From the cell containing the given text, extract its center point as (x, y) coordinate. 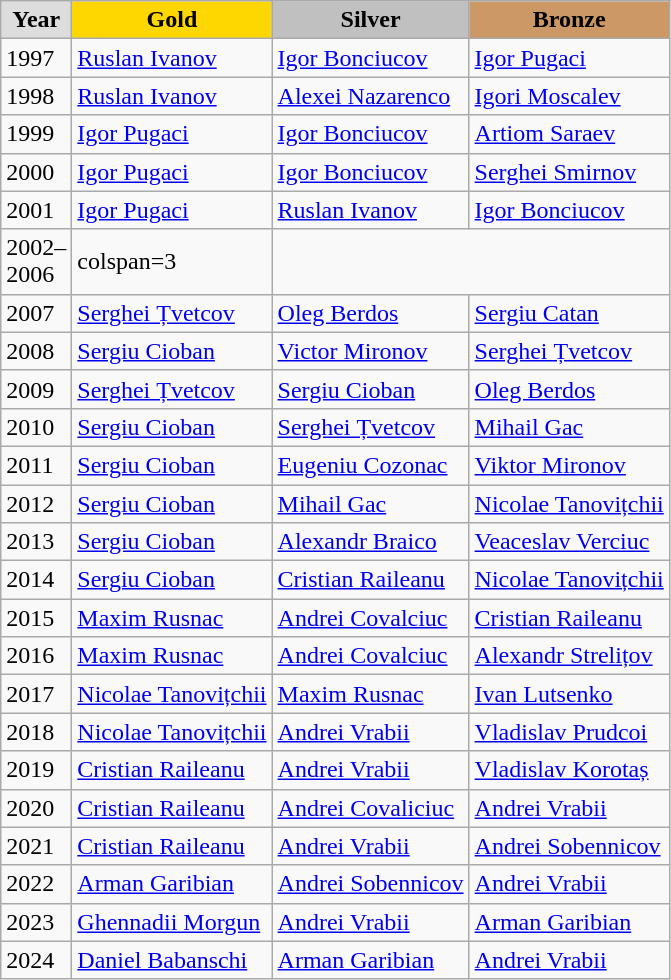
2001 (36, 210)
2002–2006 (36, 262)
Alexandr Strelițov (569, 656)
2017 (36, 694)
Viktor Mironov (569, 465)
Vladislav Korotaș (569, 770)
2021 (36, 846)
Ghennadii Morgun (172, 922)
Alexei Nazarenco (370, 96)
2015 (36, 618)
2009 (36, 389)
2007 (36, 313)
Gold (172, 20)
2020 (36, 808)
2014 (36, 580)
Serghei Smirnov (569, 172)
2011 (36, 465)
colspan=3 (172, 262)
Vladislav Prudcoi (569, 732)
2008 (36, 351)
2016 (36, 656)
2000 (36, 172)
2019 (36, 770)
Igori Moscalev (569, 96)
2023 (36, 922)
Bronze (569, 20)
1999 (36, 134)
2024 (36, 960)
Year (36, 20)
Ivan Lutsenko (569, 694)
Artiom Saraev (569, 134)
1997 (36, 58)
Eugeniu Cozonac (370, 465)
2012 (36, 503)
2013 (36, 542)
Veaceslav Verciuc (569, 542)
1998 (36, 96)
2022 (36, 884)
Daniel Babanschi (172, 960)
Alexandr Braico (370, 542)
Victor Mironov (370, 351)
2010 (36, 427)
2018 (36, 732)
Andrei Covaliciuc (370, 808)
Sergiu Catan (569, 313)
Silver (370, 20)
